Capture the cell that displays the provided text and extract its (X, Y) central coordinate. 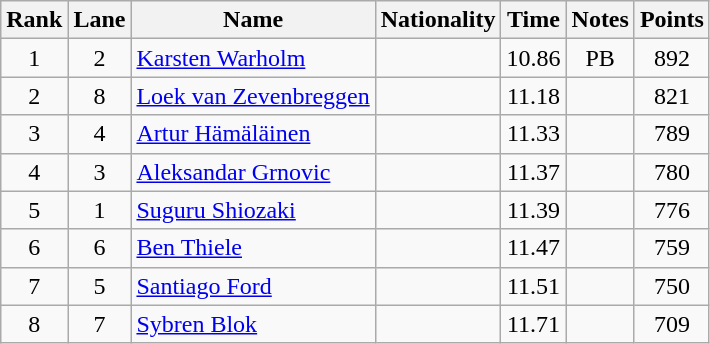
780 (672, 172)
Santiago Ford (253, 286)
11.39 (534, 210)
Name (253, 20)
Ben Thiele (253, 248)
Time (534, 20)
759 (672, 248)
PB (600, 58)
Notes (600, 20)
Aleksandar Grnovic (253, 172)
709 (672, 324)
821 (672, 96)
892 (672, 58)
776 (672, 210)
Rank (34, 20)
Points (672, 20)
Loek van Zevenbreggen (253, 96)
Artur Hämäläinen (253, 134)
11.47 (534, 248)
Nationality (438, 20)
Suguru Shiozaki (253, 210)
Lane (100, 20)
11.18 (534, 96)
10.86 (534, 58)
11.37 (534, 172)
Sybren Blok (253, 324)
789 (672, 134)
11.33 (534, 134)
11.71 (534, 324)
11.51 (534, 286)
Karsten Warholm (253, 58)
750 (672, 286)
